Scan for the cell matching the given text and deliver its (X, Y) coordinate at center. 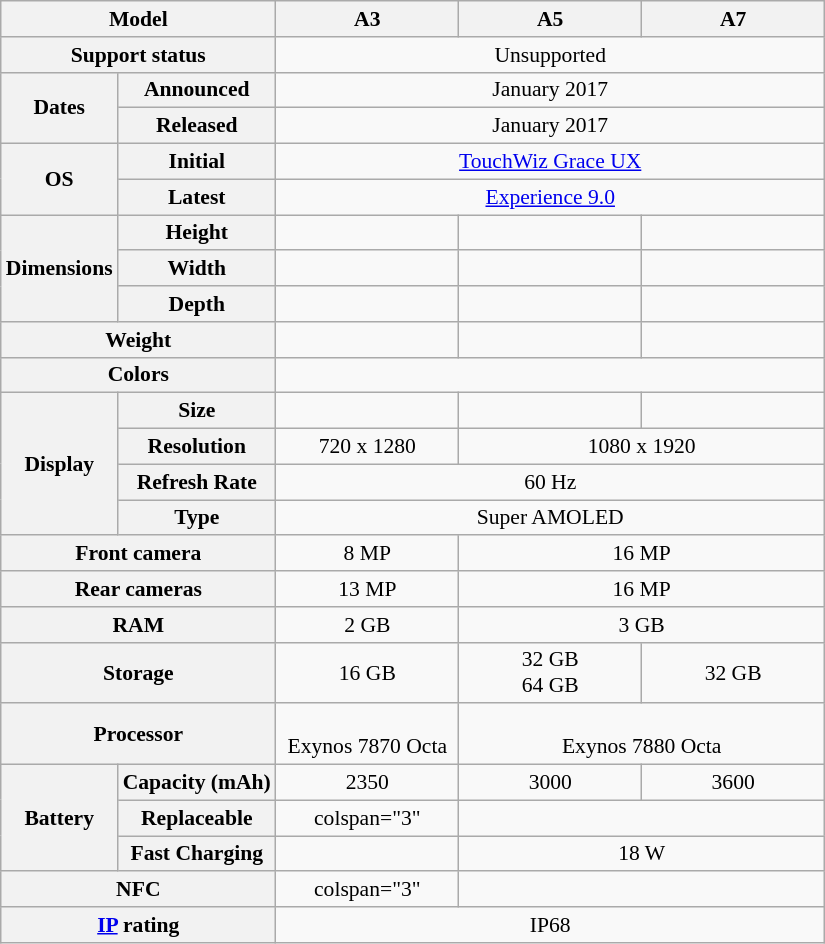
3000 (550, 783)
32 GB (734, 672)
18 W (642, 854)
13 MP (368, 589)
Dates (60, 108)
60 Hz (550, 482)
720 x 1280 (368, 447)
Front camera (138, 554)
3 GB (642, 625)
Refresh Rate (197, 482)
Exynos 7870 Octa (368, 734)
8 MP (368, 554)
IP rating (138, 925)
2 GB (368, 625)
A5 (550, 19)
Capacity (mAh) (197, 783)
Fast Charging (197, 854)
Weight (138, 340)
1080 x 1920 (642, 447)
Exynos 7880 Octa (642, 734)
2350 (368, 783)
32 GB64 GB (550, 672)
Rear cameras (138, 589)
TouchWiz Grace UX (550, 162)
Support status (138, 55)
Type (197, 518)
Resolution (197, 447)
Experience 9.0 (550, 197)
Dimensions (60, 268)
Size (197, 411)
Storage (138, 672)
A7 (734, 19)
Initial (197, 162)
A3 (368, 19)
Announced (197, 90)
16 GB (368, 672)
Unsupported (550, 55)
Height (197, 233)
3600 (734, 783)
NFC (138, 890)
Battery (60, 818)
RAM (138, 625)
OS (60, 180)
Display (60, 464)
Latest (197, 197)
Released (197, 126)
Depth (197, 304)
Replaceable (197, 818)
Processor (138, 734)
Model (138, 19)
Colors (138, 375)
Super AMOLED (550, 518)
IP68 (550, 925)
Width (197, 269)
